Identify which cell holds the provided text, then report its [X, Y] central coordinate. 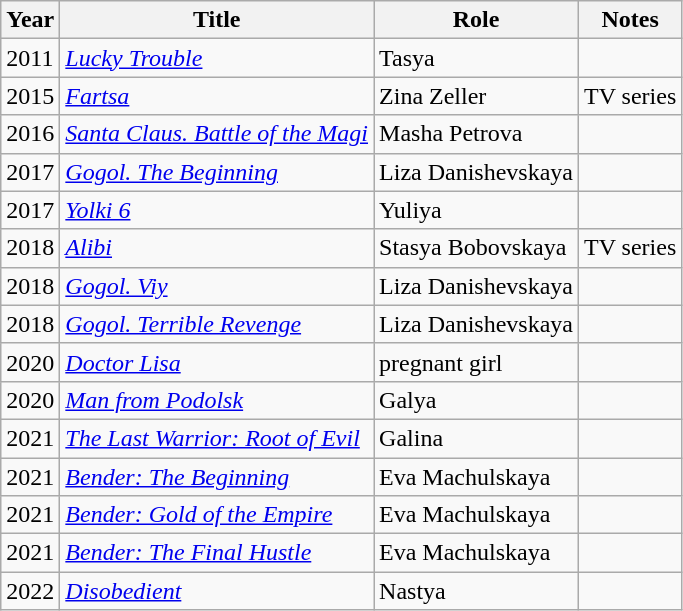
Masha Petrova [476, 134]
Alibi [217, 248]
Year [30, 20]
pregnant girl [476, 362]
Bender: Gold of the Empire [217, 515]
2015 [30, 96]
Doctor Lisa [217, 362]
Gogol. The Beginning [217, 172]
2016 [30, 134]
2011 [30, 58]
Galina [476, 438]
Galya [476, 400]
Notes [630, 20]
2022 [30, 591]
Yuliya [476, 210]
Nastya [476, 591]
Yolki 6 [217, 210]
Gogol. Terrible Revenge [217, 324]
The Last Warrior: Root of Evil [217, 438]
Tasya [476, 58]
Man from Podolsk [217, 400]
Fartsa [217, 96]
Disobedient [217, 591]
Gogol. Viy [217, 286]
Bender: The Beginning [217, 477]
Zina Zeller [476, 96]
Role [476, 20]
Title [217, 20]
Bender: The Final Hustle [217, 553]
Lucky Trouble [217, 58]
Santa Claus. Battle of the Magi [217, 134]
Stasya Bobovskaya [476, 248]
